Determine the (X, Y) coordinate at the center of the cell enclosing the given text.  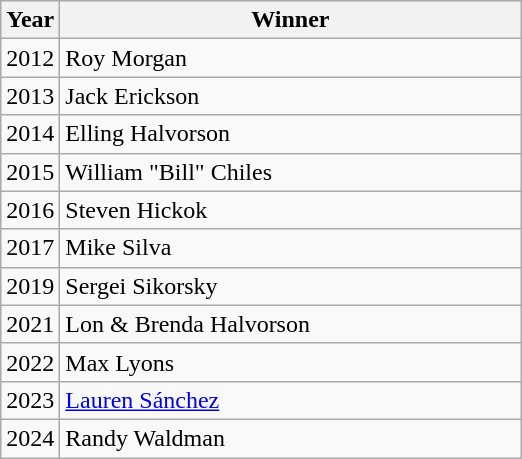
2023 (30, 400)
2014 (30, 134)
2016 (30, 210)
William "Bill" Chiles (290, 172)
Sergei Sikorsky (290, 286)
Steven Hickok (290, 210)
Lauren Sánchez (290, 400)
Lon & Brenda Halvorson (290, 324)
Max Lyons (290, 362)
2015 (30, 172)
2024 (30, 438)
Elling Halvorson (290, 134)
Year (30, 20)
2012 (30, 58)
2022 (30, 362)
Randy Waldman (290, 438)
2017 (30, 248)
2013 (30, 96)
Jack Erickson (290, 96)
Winner (290, 20)
Roy Morgan (290, 58)
2019 (30, 286)
Mike Silva (290, 248)
2021 (30, 324)
